Output the (X, Y) coordinate of the center of the cell containing the given text.  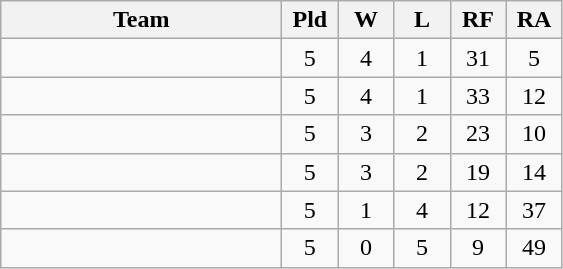
Pld (310, 20)
9 (478, 248)
0 (366, 248)
RF (478, 20)
W (366, 20)
23 (478, 134)
14 (534, 172)
37 (534, 210)
49 (534, 248)
RA (534, 20)
L (422, 20)
19 (478, 172)
31 (478, 58)
10 (534, 134)
Team (142, 20)
33 (478, 96)
